Scan for the cell matching the given text and deliver its (X, Y) coordinate at center. 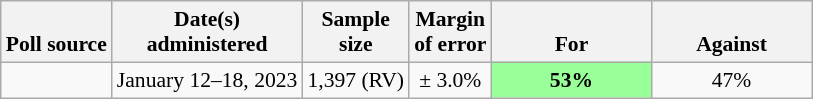
Date(s)administered (208, 32)
47% (731, 80)
For (571, 32)
± 3.0% (450, 80)
Marginof error (450, 32)
1,397 (RV) (356, 80)
Samplesize (356, 32)
Against (731, 32)
53% (571, 80)
January 12–18, 2023 (208, 80)
Poll source (56, 32)
